Find where the given text appears and provide that cell's center as (X, Y) coordinate. 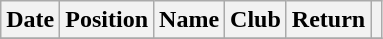
Date (30, 20)
Club (256, 20)
Name (190, 20)
Return (328, 20)
Position (107, 20)
